Output the (X, Y) coordinate of the center of the cell containing the given text.  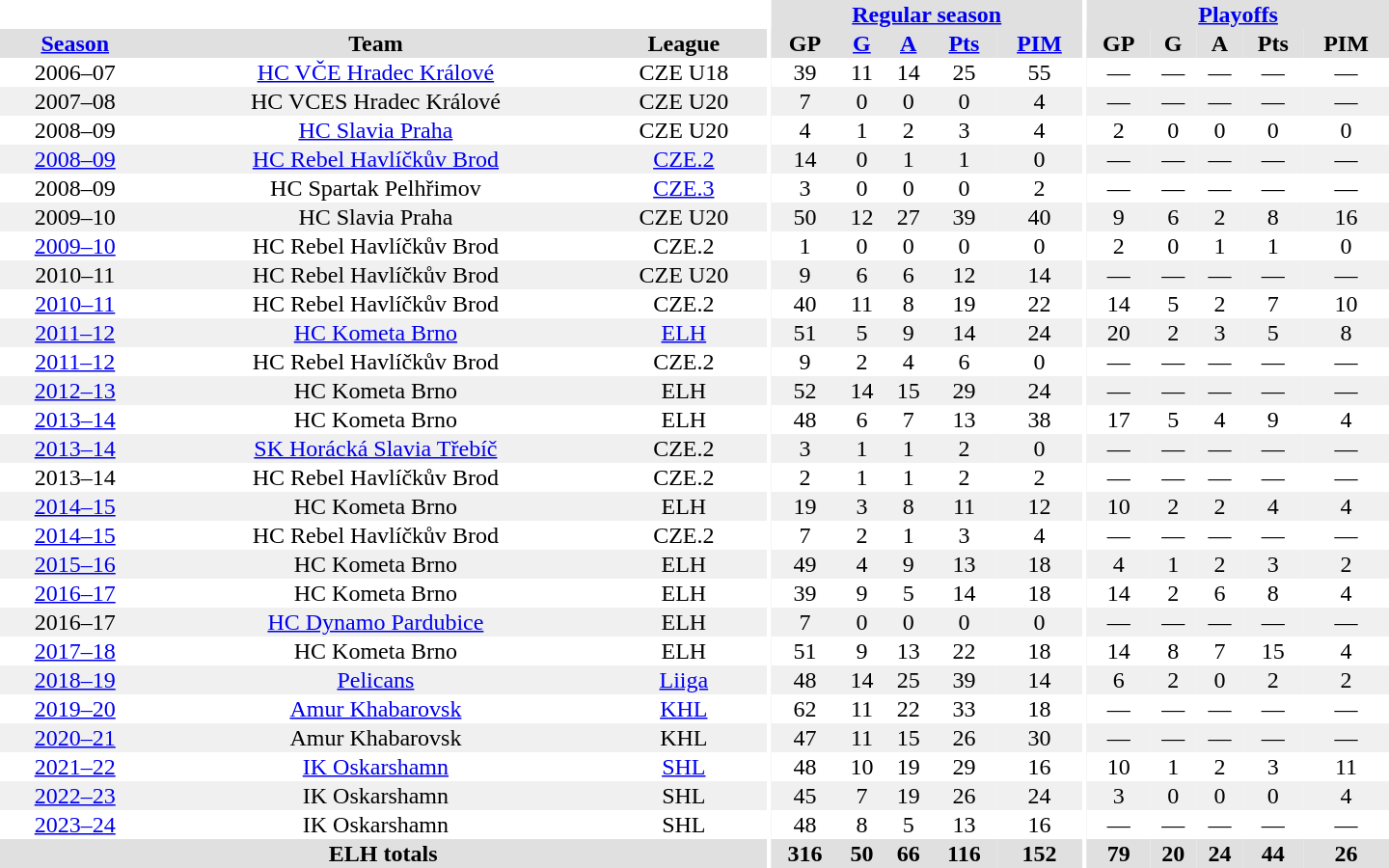
116 (965, 854)
Season (75, 43)
52 (805, 391)
2023–24 (75, 825)
66 (909, 854)
2020–21 (75, 738)
HC VČE Hradec Králové (375, 72)
62 (805, 709)
79 (1119, 854)
2007–08 (75, 101)
2018–19 (75, 680)
44 (1273, 854)
47 (805, 738)
Playoffs (1239, 14)
HC Spartak Pelhřimov (375, 188)
HC Dynamo Pardubice (375, 622)
League (683, 43)
HC VCES Hradec Králové (375, 101)
2022–23 (75, 796)
2015–16 (75, 564)
Regular season (927, 14)
38 (1040, 420)
30 (1040, 738)
49 (805, 564)
CZE U18 (683, 72)
2006–07 (75, 72)
17 (1119, 420)
2012–13 (75, 391)
SK Horácká Slavia Třebíč (375, 448)
Pelicans (375, 680)
152 (1040, 854)
Team (375, 43)
45 (805, 796)
27 (909, 217)
ELH totals (383, 854)
CZE.3 (683, 188)
316 (805, 854)
2019–20 (75, 709)
55 (1040, 72)
33 (965, 709)
2017–18 (75, 651)
2021–22 (75, 767)
Liiga (683, 680)
